From the cell containing the given text, extract its center point as (X, Y) coordinate. 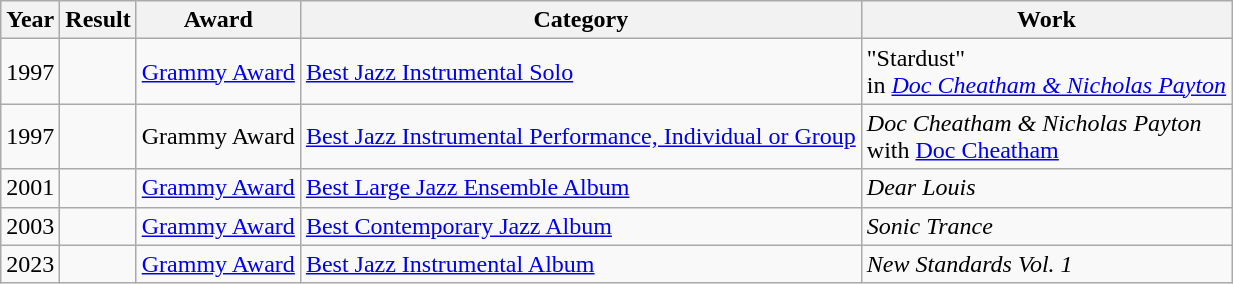
New Standards Vol. 1 (1046, 264)
Best Jazz Instrumental Album (580, 264)
2003 (30, 226)
Best Contemporary Jazz Album (580, 226)
Category (580, 20)
Result (98, 20)
2023 (30, 264)
Doc Cheatham & Nicholas Payton with Doc Cheatham (1046, 136)
"Stardust" in Doc Cheatham & Nicholas Payton (1046, 72)
Sonic Trance (1046, 226)
Best Jazz Instrumental Solo (580, 72)
Best Jazz Instrumental Performance, Individual or Group (580, 136)
2001 (30, 188)
Award (218, 20)
Best Large Jazz Ensemble Album (580, 188)
Work (1046, 20)
Year (30, 20)
Dear Louis (1046, 188)
